Pinpoint the cell where the given text exists, returning its [x, y] midpoint coordinate. 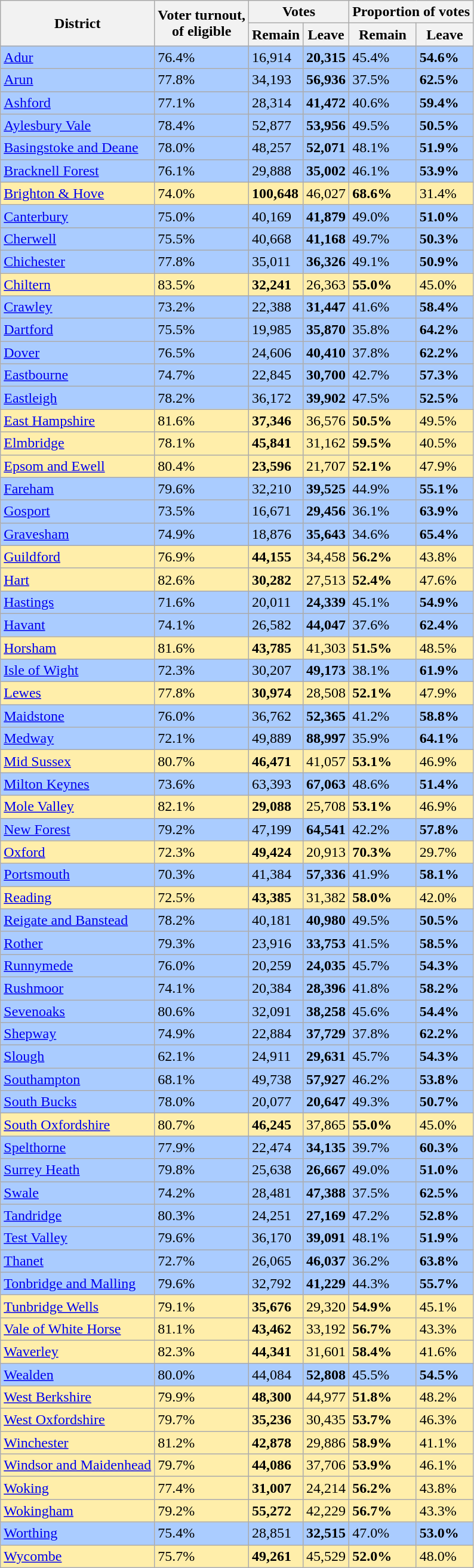
Tandridge [78, 1215]
Shepway [78, 1034]
49.3% [383, 1102]
34.6% [383, 534]
72.5% [202, 897]
34,458 [326, 557]
Mid Sussex [78, 761]
78.1% [202, 443]
73.5% [202, 511]
23,916 [276, 943]
53.8% [444, 1079]
41.2% [383, 716]
44,086 [276, 1465]
36,576 [326, 421]
58.5% [444, 943]
62.1% [202, 1057]
22,845 [276, 375]
Gosport [78, 511]
29,320 [326, 1306]
28,508 [326, 693]
42.0% [444, 897]
Worthing [78, 1533]
40,410 [326, 353]
Medway [78, 739]
41.9% [383, 875]
Waverley [78, 1351]
34,135 [326, 1147]
50.7% [444, 1102]
24,606 [276, 353]
39,091 [326, 1238]
35,676 [276, 1306]
Rother [78, 943]
26,065 [276, 1261]
80.0% [202, 1374]
82.6% [202, 579]
40.5% [444, 443]
45.6% [383, 1011]
40,980 [326, 920]
Woking [78, 1488]
88,997 [326, 739]
42.7% [383, 375]
77.9% [202, 1147]
79.9% [202, 1397]
44,155 [276, 557]
19,985 [276, 330]
Guildford [78, 557]
Isle of Wight [78, 671]
53.0% [444, 1533]
Dartford [78, 330]
57.3% [444, 375]
51.4% [444, 784]
20,077 [276, 1102]
Dover [78, 353]
35,236 [276, 1420]
75.7% [202, 1556]
22,884 [276, 1034]
61.9% [444, 671]
75.0% [202, 216]
Fareham [78, 489]
41,303 [326, 647]
43,462 [276, 1329]
South Bucks [78, 1102]
30,974 [276, 693]
27,513 [326, 579]
53,956 [326, 125]
20,384 [276, 988]
44.9% [383, 489]
28,851 [276, 1533]
81.2% [202, 1443]
48.6% [383, 784]
37,865 [326, 1125]
Reading [78, 897]
36,762 [276, 716]
41,057 [326, 761]
72.1% [202, 739]
74.7% [202, 375]
20,913 [326, 852]
26,582 [276, 625]
Havant [78, 625]
Bracknell Forest [78, 171]
55,272 [276, 1511]
West Oxfordshire [78, 1420]
58.2% [444, 988]
46,471 [276, 761]
29,631 [326, 1057]
Portsmouth [78, 875]
41,879 [326, 216]
36,170 [276, 1238]
46.3% [444, 1420]
68.6% [383, 193]
Hart [78, 579]
52.5% [444, 398]
Proportion of votes [411, 12]
47.0% [383, 1533]
Sevenoaks [78, 1011]
52,071 [326, 148]
35,870 [326, 330]
41.8% [383, 988]
Eastleigh [78, 398]
63,393 [276, 784]
32,091 [276, 1011]
46,027 [326, 193]
40,169 [276, 216]
74.0% [202, 193]
Slough [78, 1057]
29,456 [326, 511]
54.4% [444, 1011]
59.5% [383, 443]
Windsor and Maidenhead [78, 1465]
24,214 [326, 1488]
52,877 [276, 125]
32,792 [276, 1283]
48.2% [444, 1397]
30,700 [326, 375]
45,529 [326, 1556]
Reigate and Banstead [78, 920]
Lewes [78, 693]
79.1% [202, 1306]
40,668 [276, 239]
83.5% [202, 285]
34,193 [276, 80]
46,245 [276, 1125]
32,210 [276, 489]
Winchester [78, 1443]
49.1% [383, 261]
28,314 [276, 103]
48,300 [276, 1397]
Wealden [78, 1374]
51.5% [383, 647]
52.0% [383, 1556]
52.8% [444, 1215]
26,363 [326, 285]
20,011 [276, 602]
36.1% [383, 511]
31,162 [326, 443]
24,911 [276, 1057]
43,385 [276, 897]
47,199 [276, 829]
Tonbridge and Malling [78, 1283]
Maidstone [78, 716]
80.4% [202, 466]
South Oxfordshire [78, 1125]
43,785 [276, 647]
Swale [78, 1193]
32,241 [276, 285]
District [78, 23]
Thanet [78, 1261]
50.9% [444, 261]
76.4% [202, 57]
Arun [78, 80]
57,336 [326, 875]
40.6% [383, 103]
22,474 [276, 1147]
Adur [78, 57]
82.1% [202, 807]
41,384 [276, 875]
28,396 [326, 988]
35.8% [383, 330]
72.7% [202, 1261]
64.1% [444, 739]
41.1% [444, 1443]
80.3% [202, 1215]
82.3% [202, 1351]
36,172 [276, 398]
47,388 [326, 1193]
39,902 [326, 398]
Votes [299, 12]
52,365 [326, 716]
73.2% [202, 307]
46.2% [383, 1079]
Chiltern [78, 285]
55.7% [444, 1283]
39,525 [326, 489]
41.5% [383, 943]
39.7% [383, 1147]
65.4% [444, 534]
76.1% [202, 171]
22,388 [276, 307]
Chichester [78, 261]
35,643 [326, 534]
Basingstoke and Deane [78, 148]
73.6% [202, 784]
21,707 [326, 466]
30,282 [276, 579]
47.5% [383, 398]
52,808 [326, 1374]
100,648 [276, 193]
37,346 [276, 421]
30,207 [276, 671]
75.4% [202, 1533]
49,889 [276, 739]
29,886 [326, 1443]
48,257 [276, 148]
West Berkshire [78, 1397]
36,326 [326, 261]
Test Valley [78, 1238]
31.4% [444, 193]
54.5% [444, 1374]
80.6% [202, 1011]
41,229 [326, 1283]
49,424 [276, 852]
63.9% [444, 511]
23,596 [276, 466]
Spelthorne [78, 1147]
Mole Valley [78, 807]
Horsham [78, 647]
Vale of White Horse [78, 1329]
27,169 [326, 1215]
44,047 [326, 625]
30,435 [326, 1420]
Brighton & Hove [78, 193]
46,037 [326, 1261]
Tunbridge Wells [78, 1306]
Gravesham [78, 534]
45.4% [383, 57]
49.7% [383, 239]
Voter turnout,of eligible [202, 23]
74.2% [202, 1193]
Eastbourne [78, 375]
31,007 [276, 1488]
79.3% [202, 943]
37,706 [326, 1465]
42,878 [276, 1443]
58.8% [444, 716]
32,515 [326, 1533]
Southampton [78, 1079]
50.3% [444, 239]
18,876 [276, 534]
41,168 [326, 239]
41,472 [326, 103]
77.1% [202, 103]
Wokingham [78, 1511]
44,084 [276, 1374]
20,259 [276, 965]
37,729 [326, 1034]
48.0% [444, 1556]
67,063 [326, 784]
31,382 [326, 897]
Elmbridge [78, 443]
Runnymede [78, 965]
31,601 [326, 1351]
44.3% [383, 1283]
76.9% [202, 557]
57,927 [326, 1079]
Aylesbury Vale [78, 125]
49,173 [326, 671]
47.6% [444, 579]
36.2% [383, 1261]
Surrey Heath [78, 1170]
26,667 [326, 1170]
64,541 [326, 829]
35,011 [276, 261]
42,229 [326, 1511]
New Forest [78, 829]
35,002 [326, 171]
29,888 [276, 171]
78.4% [202, 125]
East Hampshire [78, 421]
Milton Keynes [78, 784]
49,738 [276, 1079]
42.2% [383, 829]
38.1% [383, 671]
37.6% [383, 625]
40,181 [276, 920]
24,035 [326, 965]
Rushmoor [78, 988]
20,315 [326, 57]
31,447 [326, 307]
81.1% [202, 1329]
Cherwell [78, 239]
38,258 [326, 1011]
53.7% [383, 1420]
29,088 [276, 807]
58.0% [383, 897]
47.2% [383, 1215]
45,841 [276, 443]
62.4% [444, 625]
52.4% [383, 579]
44,341 [276, 1351]
57.8% [444, 829]
44,977 [326, 1397]
29.7% [444, 852]
71.6% [202, 602]
33,192 [326, 1329]
58.1% [444, 875]
Hastings [78, 602]
51.8% [383, 1397]
20,647 [326, 1102]
Oxford [78, 852]
33,753 [326, 943]
16,914 [276, 57]
45.5% [383, 1374]
49,261 [276, 1556]
16,671 [276, 511]
63.8% [444, 1261]
77.4% [202, 1488]
68.1% [202, 1079]
58.9% [383, 1443]
24,251 [276, 1215]
54.6% [444, 57]
48.5% [444, 647]
28,481 [276, 1193]
Epsom and Ewell [78, 466]
Crawley [78, 307]
25,708 [326, 807]
Wycombe [78, 1556]
35.9% [383, 739]
76.5% [202, 353]
24,339 [326, 602]
64.2% [444, 330]
Canterbury [78, 216]
25,638 [276, 1170]
Ashford [78, 103]
56,936 [326, 80]
79.8% [202, 1170]
60.3% [444, 1147]
59.4% [444, 103]
55.1% [444, 489]
